Locate the cell with the specified text and output its (X, Y) center coordinate. 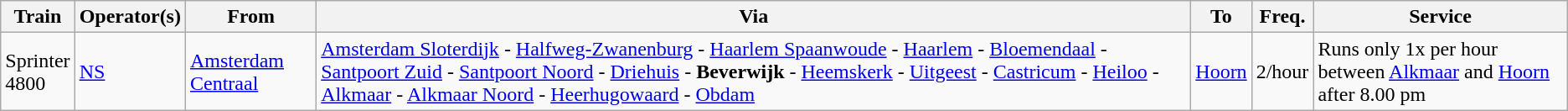
Amsterdam Centraal (250, 71)
Via (754, 17)
To (1221, 17)
Sprinter4800 (38, 71)
Operator(s) (130, 17)
Train (38, 17)
2/hour (1282, 71)
Hoorn (1221, 71)
Freq. (1282, 17)
From (250, 17)
Service (1441, 17)
Runs only 1x per hour between Alkmaar and Hoorn after 8.00 pm (1441, 71)
NS (130, 71)
